Pinpoint the cell where the given text exists, returning its (x, y) midpoint coordinate. 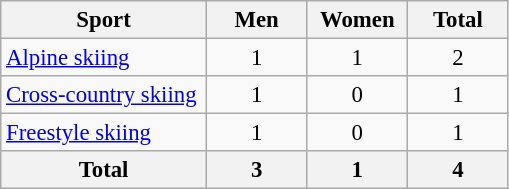
Freestyle skiing (104, 133)
Cross-country skiing (104, 95)
Men (256, 20)
3 (256, 170)
2 (458, 58)
Alpine skiing (104, 58)
Sport (104, 20)
Women (358, 20)
4 (458, 170)
